Provide the (X, Y) coordinate of the cell's center where the given text is located.  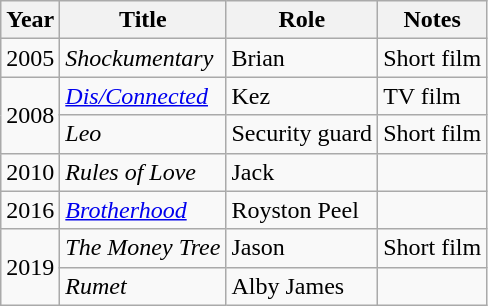
Notes (432, 20)
Rules of Love (143, 172)
Role (302, 20)
Shockumentary (143, 58)
Alby James (302, 286)
Royston Peel (302, 210)
2008 (30, 115)
2016 (30, 210)
Security guard (302, 134)
Year (30, 20)
2005 (30, 58)
Dis/Connected (143, 96)
Brotherhood (143, 210)
2019 (30, 267)
The Money Tree (143, 248)
Title (143, 20)
TV film (432, 96)
2010 (30, 172)
Jason (302, 248)
Kez (302, 96)
Rumet (143, 286)
Jack (302, 172)
Leo (143, 134)
Brian (302, 58)
